Detect which cell encompasses the target text, then output its (X, Y) center coordinate. 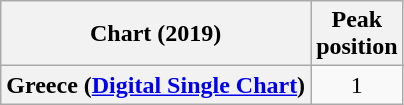
1 (357, 85)
Chart (2019) (156, 34)
Peakposition (357, 34)
Greece (Digital Single Chart) (156, 85)
